Find where the given text appears and provide that cell's center as (x, y) coordinate. 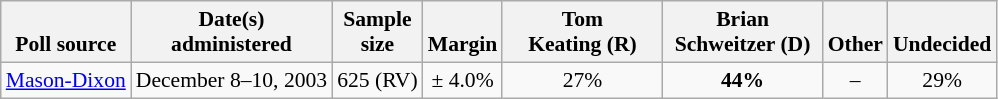
44% (743, 80)
TomKeating (R) (582, 32)
Date(s)administered (232, 32)
± 4.0% (463, 80)
27% (582, 80)
BrianSchweitzer (D) (743, 32)
625 (RV) (378, 80)
Other (856, 32)
December 8–10, 2003 (232, 80)
– (856, 80)
Samplesize (378, 32)
29% (942, 80)
Margin (463, 32)
Poll source (66, 32)
Undecided (942, 32)
Mason-Dixon (66, 80)
